Detect which cell encompasses the target text, then output its (X, Y) center coordinate. 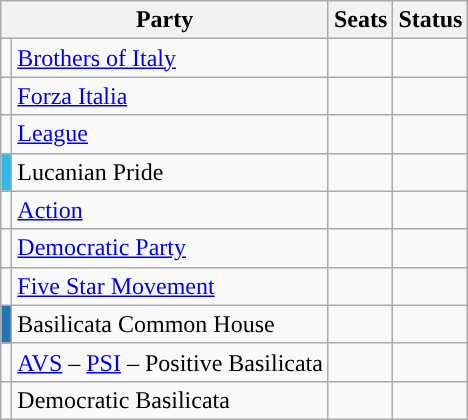
Basilicata Common House (170, 324)
AVS – PSI – Positive Basilicata (170, 362)
Action (170, 210)
Five Star Movement (170, 286)
Party (165, 20)
Democratic Party (170, 248)
Democratic Basilicata (170, 400)
Seats (360, 20)
Forza Italia (170, 96)
Brothers of Italy (170, 58)
Status (430, 20)
League (170, 134)
Lucanian Pride (170, 172)
